Scan for the cell matching the given text and deliver its (X, Y) coordinate at center. 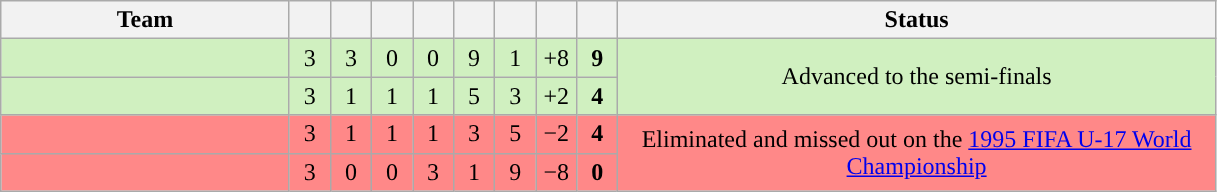
−8 (556, 172)
Team (146, 20)
Status (917, 20)
+8 (556, 58)
Advanced to the semi-finals (917, 77)
Eliminated and missed out on the 1995 FIFA U-17 World Championship (917, 153)
+2 (556, 96)
−2 (556, 134)
